Return the [x, y] coordinate for the center point of the cell that contains the specified text.  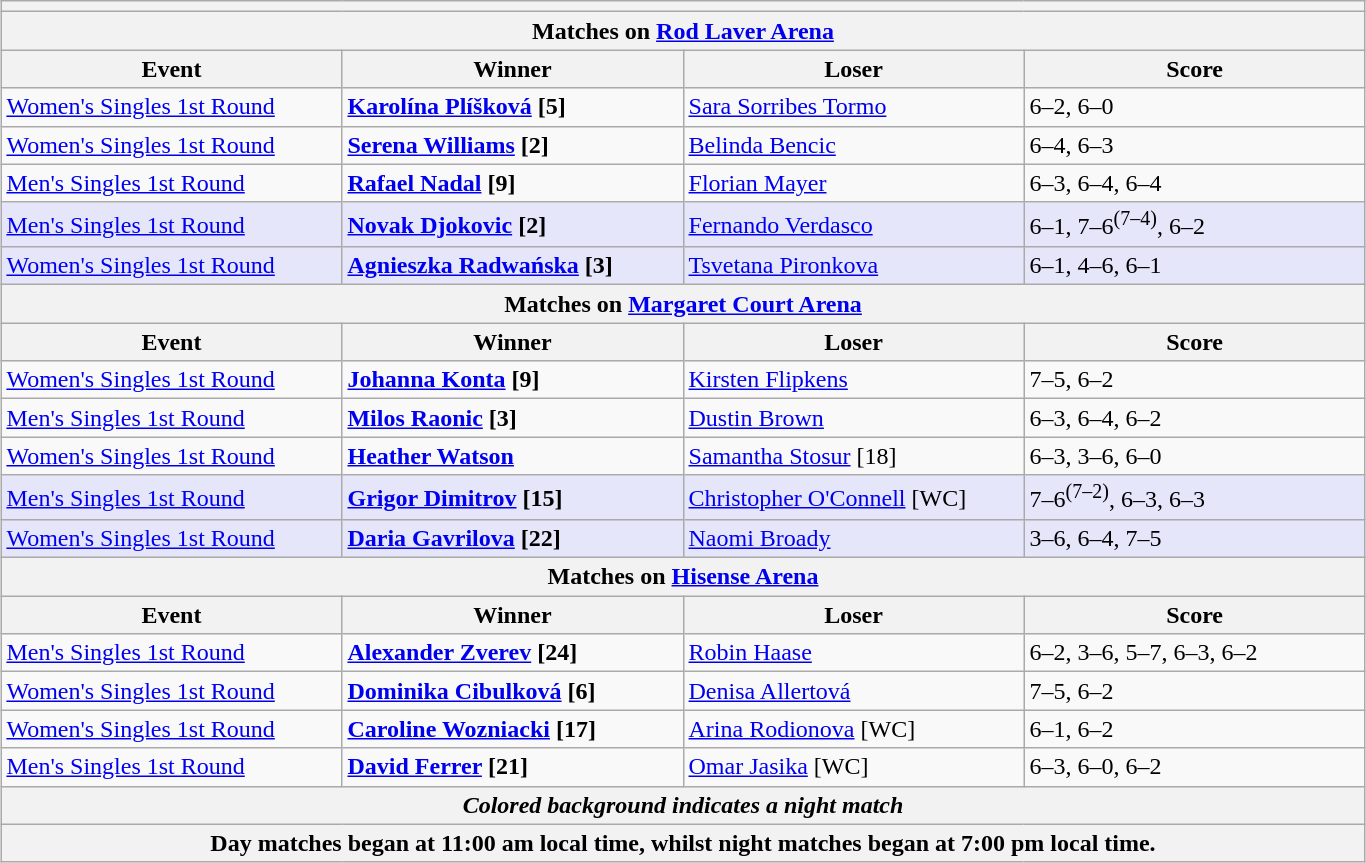
Kirsten Flipkens [854, 380]
David Ferrer [21] [512, 767]
6–4, 6–3 [1194, 145]
Denisa Allertová [854, 691]
Florian Mayer [854, 183]
6–3, 6–4, 6–2 [1194, 418]
Matches on Rod Laver Arena [683, 31]
Arina Rodionova [WC] [854, 729]
Milos Raonic [3] [512, 418]
3–6, 6–4, 7–5 [1194, 539]
Christopher O'Connell [WC] [854, 498]
Naomi Broady [854, 539]
Novak Djokovic [2] [512, 224]
6–1, 6–2 [1194, 729]
Johanna Konta [9] [512, 380]
Agnieszka Radwańska [3] [512, 266]
Rafael Nadal [9] [512, 183]
Colored background indicates a night match [683, 805]
7–6(7–2), 6–3, 6–3 [1194, 498]
6–3, 6–4, 6–4 [1194, 183]
6–1, 4–6, 6–1 [1194, 266]
Daria Gavrilova [22] [512, 539]
Samantha Stosur [18] [854, 456]
Dominika Cibulková [6] [512, 691]
Day matches began at 11:00 am local time, whilst night matches began at 7:00 pm local time. [683, 843]
6–3, 6–0, 6–2 [1194, 767]
6–1, 7–6(7–4), 6–2 [1194, 224]
Serena Williams [2] [512, 145]
6–3, 3–6, 6–0 [1194, 456]
Grigor Dimitrov [15] [512, 498]
Belinda Bencic [854, 145]
6–2, 3–6, 5–7, 6–3, 6–2 [1194, 653]
Sara Sorribes Tormo [854, 107]
Dustin Brown [854, 418]
Heather Watson [512, 456]
Robin Haase [854, 653]
6–2, 6–0 [1194, 107]
Caroline Wozniacki [17] [512, 729]
Omar Jasika [WC] [854, 767]
Karolína Plíšková [5] [512, 107]
Tsvetana Pironkova [854, 266]
Matches on Hisense Arena [683, 577]
Fernando Verdasco [854, 224]
Alexander Zverev [24] [512, 653]
Matches on Margaret Court Arena [683, 304]
